Extract the (X, Y) coordinate from the center of the cell holding the provided text.  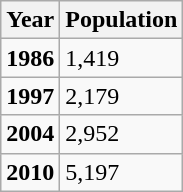
2,952 (122, 134)
2004 (30, 134)
1997 (30, 96)
1,419 (122, 58)
Year (30, 20)
2,179 (122, 96)
2010 (30, 172)
1986 (30, 58)
5,197 (122, 172)
Population (122, 20)
